Determine the [X, Y] coordinate at the center of the cell enclosing the given text.  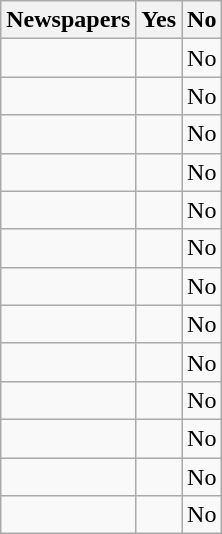
Yes [159, 20]
Newspapers [68, 20]
